Detect which cell encompasses the target text, then output its (X, Y) center coordinate. 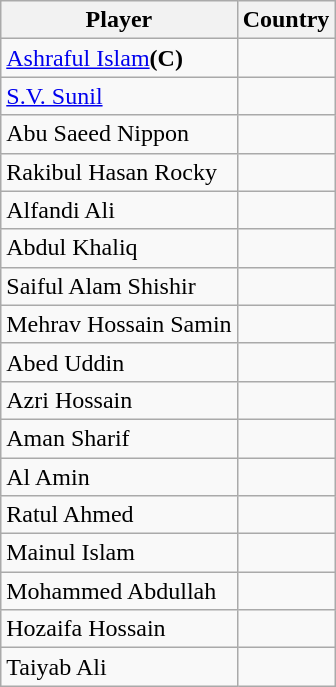
Aman Sharif (119, 438)
Ashraful Islam(C) (119, 58)
S.V. Sunil (119, 96)
Ratul Ahmed (119, 515)
Taiyab Ali (119, 667)
Hozaifa Hossain (119, 629)
Al Amin (119, 477)
Abu Saeed Nippon (119, 134)
Abed Uddin (119, 362)
Country (286, 20)
Azri Hossain (119, 400)
Alfandi Ali (119, 210)
Abdul Khaliq (119, 248)
Saiful Alam Shishir (119, 286)
Mainul Islam (119, 553)
Player (119, 20)
Mohammed Abdullah (119, 591)
Rakibul Hasan Rocky (119, 172)
Mehrav Hossain Samin (119, 324)
